From the cell containing the given text, extract its center point as (x, y) coordinate. 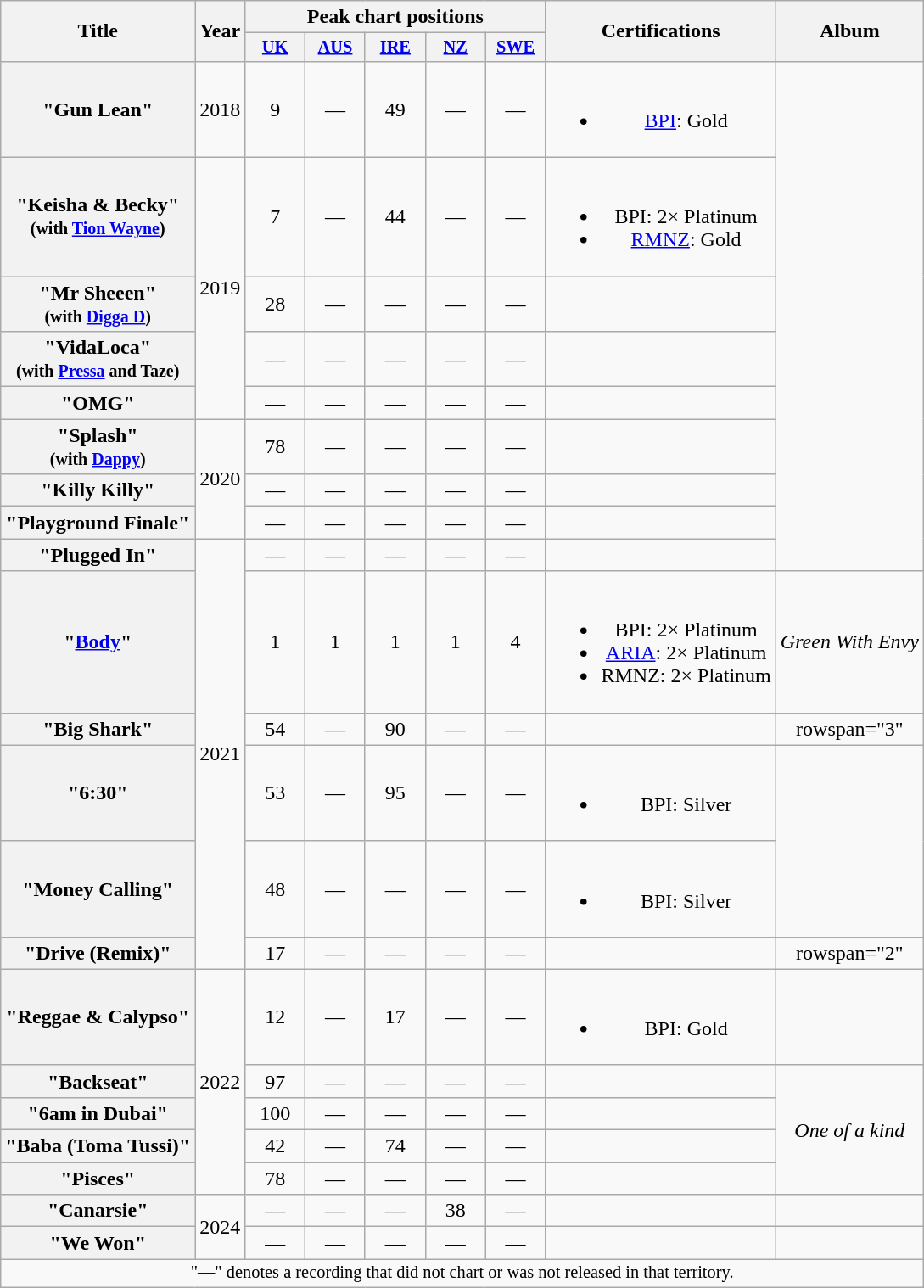
53 (275, 792)
Green With Envy (849, 641)
"Killy Killy" (98, 490)
74 (395, 1146)
"6am in Dubai" (98, 1113)
90 (395, 729)
"Keisha & Becky"(with Tion Wayne) (98, 217)
rowspan="2" (849, 953)
"Mr Sheeen"(with Digga D) (98, 304)
"Reggae & Calypso" (98, 1016)
BPI: 2× PlatinumARIA: 2× PlatinumRMNZ: 2× Platinum (660, 641)
54 (275, 729)
UK (275, 48)
IRE (395, 48)
9 (275, 109)
NZ (455, 48)
Title (98, 31)
48 (275, 889)
One of a kind (849, 1129)
BPI: 2× PlatinumRMNZ: Gold (660, 217)
SWE (516, 48)
44 (395, 217)
"Drive (Remix)" (98, 953)
"—" denotes a recording that did not chart or was not released in that territory. (462, 1274)
"Playground Finale" (98, 523)
"Splash"(with Dappy) (98, 446)
"VidaLoca"(with Pressa and Taze) (98, 360)
AUS (336, 48)
2020 (221, 479)
rowspan="3" (849, 729)
95 (395, 792)
"We Won" (98, 1243)
2024 (221, 1227)
4 (516, 641)
100 (275, 1113)
"Plugged In" (98, 555)
2019 (221, 288)
"Backseat" (98, 1081)
97 (275, 1081)
12 (275, 1016)
38 (455, 1211)
"Body" (98, 641)
2018 (221, 109)
28 (275, 304)
Year (221, 31)
"Big Shark" (98, 729)
"6:30" (98, 792)
Album (849, 31)
42 (275, 1146)
"Baba (Toma Tussi)" (98, 1146)
Peak chart positions (395, 17)
"Money Calling" (98, 889)
"OMG" (98, 403)
2021 (221, 753)
49 (395, 109)
"Canarsie" (98, 1211)
Certifications (660, 31)
2022 (221, 1081)
"Gun Lean" (98, 109)
"Pisces" (98, 1179)
7 (275, 217)
